Detect which cell encompasses the target text, then output its [X, Y] center coordinate. 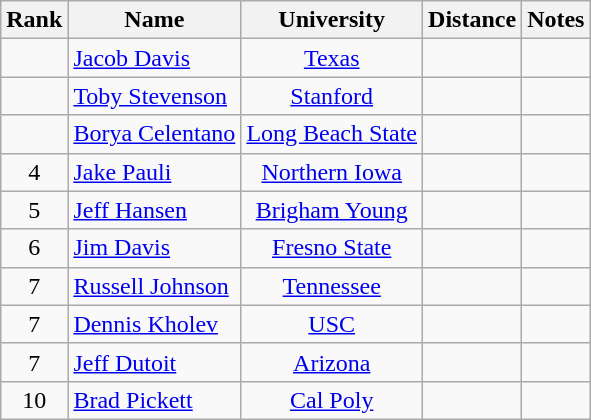
Long Beach State [332, 134]
Notes [556, 20]
Northern Iowa [332, 172]
Dennis Kholev [154, 324]
Jake Pauli [154, 172]
Rank [34, 20]
Jeff Dutoit [154, 362]
Brigham Young [332, 210]
Tennessee [332, 286]
Texas [332, 58]
Fresno State [332, 248]
6 [34, 248]
Toby Stevenson [154, 96]
10 [34, 400]
4 [34, 172]
Brad Pickett [154, 400]
Name [154, 20]
Russell Johnson [154, 286]
Cal Poly [332, 400]
Jeff Hansen [154, 210]
Jacob Davis [154, 58]
Distance [472, 20]
University [332, 20]
5 [34, 210]
Borya Celentano [154, 134]
Arizona [332, 362]
Jim Davis [154, 248]
USC [332, 324]
Stanford [332, 96]
